Determine the [x, y] coordinate at the center of the cell enclosing the given text.  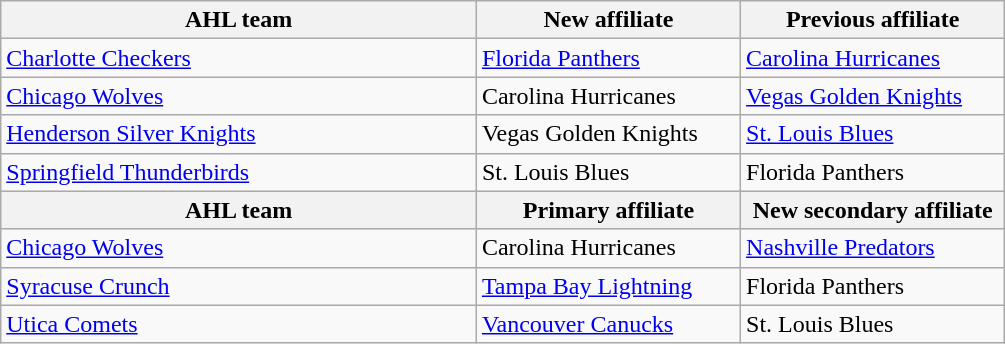
Vancouver Canucks [608, 324]
Charlotte Checkers [239, 58]
Utica Comets [239, 324]
Henderson Silver Knights [239, 134]
New secondary affiliate [873, 210]
Springfield Thunderbirds [239, 172]
Nashville Predators [873, 248]
Previous affiliate [873, 20]
Primary affiliate [608, 210]
New affiliate [608, 20]
Tampa Bay Lightning [608, 286]
Syracuse Crunch [239, 286]
